Extract the (X, Y) coordinate from the center of the cell holding the provided text.  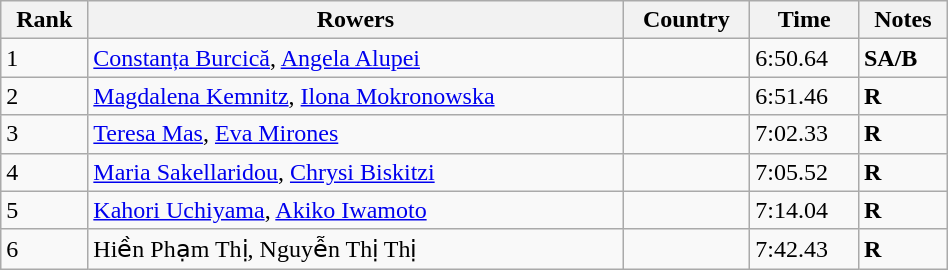
5 (44, 210)
Rank (44, 20)
Notes (902, 20)
7:02.33 (804, 134)
Kahori Uchiyama, Akiko Iwamoto (356, 210)
Time (804, 20)
6:51.46 (804, 96)
6 (44, 249)
1 (44, 58)
Country (686, 20)
Magdalena Kemnitz, Ilona Mokronowska (356, 96)
7:14.04 (804, 210)
6:50.64 (804, 58)
Maria Sakellaridou, Chrysi Biskitzi (356, 172)
SA/B (902, 58)
Rowers (356, 20)
2 (44, 96)
4 (44, 172)
Hiền Phạm Thị, Nguyễn Thị Thị (356, 249)
Constanța Burcică, Angela Alupei (356, 58)
3 (44, 134)
7:42.43 (804, 249)
Teresa Mas, Eva Mirones (356, 134)
7:05.52 (804, 172)
